Search for the cell housing the specified text and yield its [x, y] center coordinate. 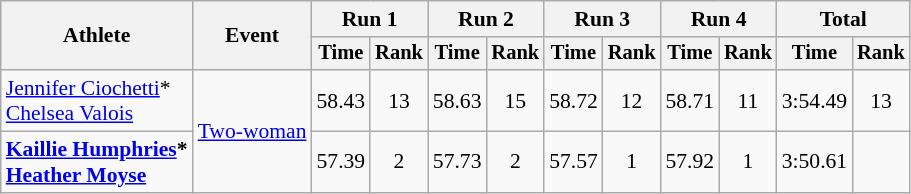
Run 4 [718, 19]
58.43 [342, 100]
Run 2 [486, 19]
Athlete [97, 36]
58.71 [690, 100]
57.73 [458, 162]
Event [252, 36]
57.92 [690, 162]
12 [632, 100]
Total [844, 19]
58.63 [458, 100]
58.72 [574, 100]
3:54.49 [814, 100]
Jennifer Ciochetti*Chelsea Valois [97, 100]
Run 1 [370, 19]
Two-woman [252, 131]
Run 3 [602, 19]
Kaillie Humphries*Heather Moyse [97, 162]
57.57 [574, 162]
3:50.61 [814, 162]
11 [748, 100]
15 [516, 100]
57.39 [342, 162]
